Identify which cell holds the provided text, then report its [X, Y] central coordinate. 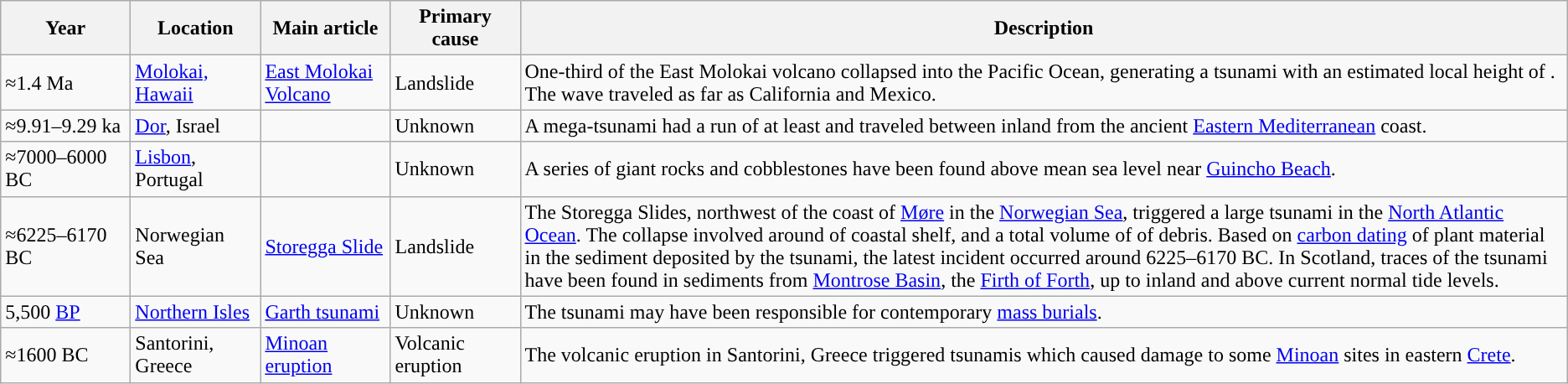
A series of giant rocks and cobblestones have been found above mean sea level near Guincho Beach. [1044, 169]
≈1600 BC [65, 355]
East Molokai Volcano [325, 82]
≈9.91–9.29 ka [65, 126]
Norwegian Sea [196, 246]
≈1.4 Ma [65, 82]
A mega-tsunami had a run of at least and traveled between inland from the ancient Eastern Mediterranean coast. [1044, 126]
Location [196, 29]
Primary cause [456, 29]
Minoan eruption [325, 355]
5,500 BP [65, 312]
≈6225–6170 BC [65, 246]
Storegga Slide [325, 246]
Northern Isles [196, 312]
Year [65, 29]
Dor, Israel [196, 126]
Molokai, Hawaii [196, 82]
The volcanic eruption in Santorini, Greece triggered tsunamis which caused damage to some Minoan sites in eastern Crete. [1044, 355]
Santorini, Greece [196, 355]
Main article [325, 29]
The tsunami may have been responsible for contemporary mass burials. [1044, 312]
Description [1044, 29]
Lisbon, Portugal [196, 169]
Garth tsunami [325, 312]
Volcanic eruption [456, 355]
≈7000–6000 BC [65, 169]
